Scan for the cell matching the given text and deliver its (X, Y) coordinate at center. 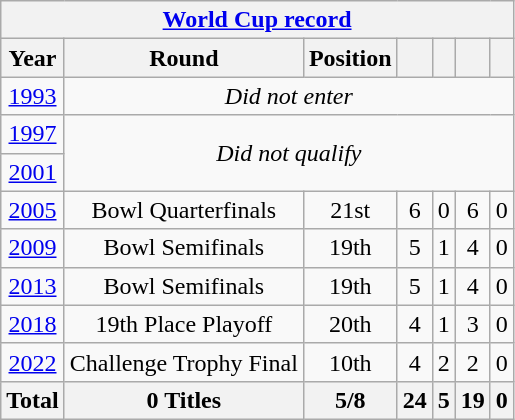
5/8 (350, 400)
Challenge Trophy Final (184, 362)
Round (184, 58)
Position (350, 58)
2009 (33, 248)
24 (414, 400)
Did not qualify (288, 153)
19th Place Playoff (184, 324)
10th (350, 362)
Bowl Quarterfinals (184, 210)
1997 (33, 134)
Did not enter (288, 96)
20th (350, 324)
World Cup record (258, 20)
2001 (33, 172)
1993 (33, 96)
2022 (33, 362)
21st (350, 210)
3 (472, 324)
Total (33, 400)
2018 (33, 324)
0 Titles (184, 400)
19 (472, 400)
2013 (33, 286)
2005 (33, 210)
Year (33, 58)
